Scan for the cell matching the given text and deliver its (x, y) coordinate at center. 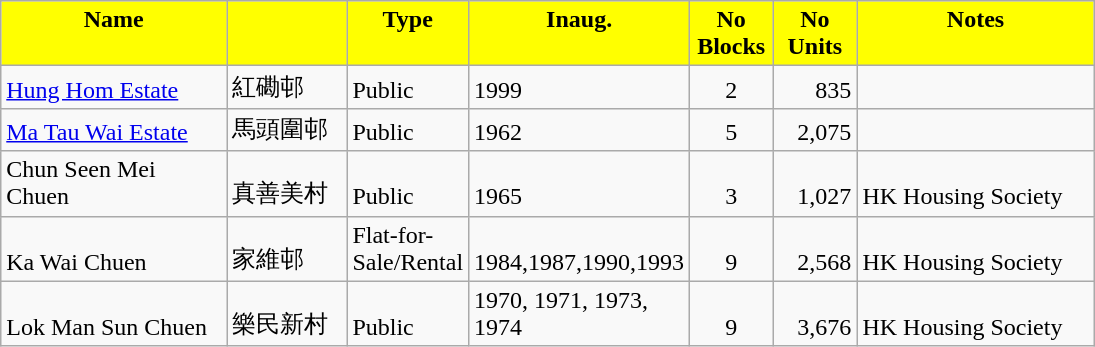
1984,1987,1990,1993 (580, 248)
Ma Tau Wai Estate (114, 130)
家維邨 (287, 248)
Flat-for-Sale/Rental (408, 248)
Hung Hom Estate (114, 88)
真善美村 (287, 184)
Notes (976, 34)
Name (114, 34)
1,027 (815, 184)
Ka Wai Chuen (114, 248)
5 (732, 130)
No Blocks (732, 34)
馬頭圍邨 (287, 130)
835 (815, 88)
3 (732, 184)
樂民新村 (287, 314)
1965 (580, 184)
1962 (580, 130)
2,568 (815, 248)
紅磡邨 (287, 88)
3,676 (815, 314)
1970, 1971, 1973, 1974 (580, 314)
1999 (580, 88)
Type (408, 34)
2,075 (815, 130)
No Units (815, 34)
Inaug. (580, 34)
2 (732, 88)
Lok Man Sun Chuen (114, 314)
Chun Seen Mei Chuen (114, 184)
